Capture the cell that displays the provided text and extract its (x, y) central coordinate. 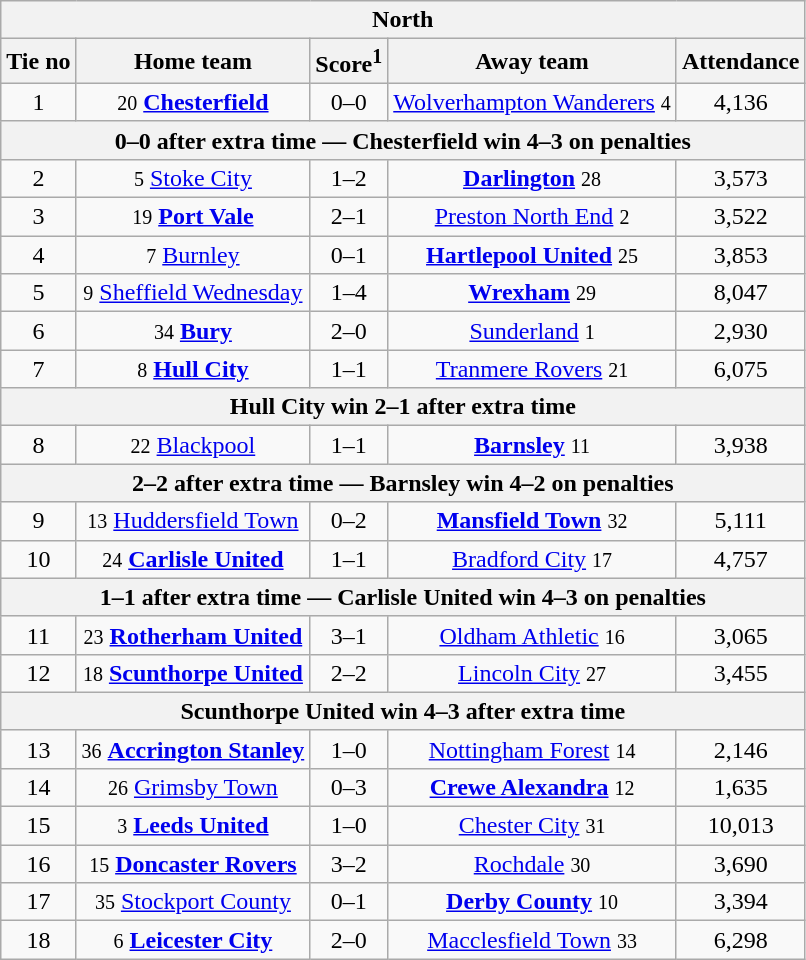
6 Leicester City (193, 940)
8,047 (740, 293)
1,635 (740, 787)
14 (38, 787)
3,065 (740, 635)
6,298 (740, 940)
Hull City win 2–1 after extra time (403, 407)
Crewe Alexandra 12 (532, 787)
22 Blackpool (193, 445)
8 Hull City (193, 369)
Bradford City 17 (532, 559)
Macclesfield Town 33 (532, 940)
Derby County 10 (532, 902)
Wolverhampton Wanderers 4 (532, 102)
Home team (193, 62)
15 (38, 826)
2,930 (740, 331)
17 (38, 902)
8 (38, 445)
5 (38, 293)
Rochdale 30 (532, 864)
19 Port Vale (193, 217)
Away team (532, 62)
7 (38, 369)
0–2 (349, 521)
3–2 (349, 864)
18 Scunthorpe United (193, 673)
Chester City 31 (532, 826)
6,075 (740, 369)
4 (38, 255)
4,757 (740, 559)
13 (38, 749)
10 (38, 559)
1–2 (349, 178)
3,690 (740, 864)
4,136 (740, 102)
Score1 (349, 62)
Tranmere Rovers 21 (532, 369)
2–2 after extra time — Barnsley win 4–2 on penalties (403, 483)
16 (38, 864)
3 (38, 217)
9 Sheffield Wednesday (193, 293)
3,573 (740, 178)
Barnsley 11 (532, 445)
5,111 (740, 521)
2,146 (740, 749)
0–0 (349, 102)
36 Accrington Stanley (193, 749)
Mansfield Town 32 (532, 521)
7 Burnley (193, 255)
10,013 (740, 826)
6 (38, 331)
1–4 (349, 293)
Preston North End 2 (532, 217)
3–1 (349, 635)
Tie no (38, 62)
2–2 (349, 673)
3 Leeds United (193, 826)
3,394 (740, 902)
3,455 (740, 673)
1 (38, 102)
Scunthorpe United win 4–3 after extra time (403, 711)
9 (38, 521)
Darlington 28 (532, 178)
Hartlepool United 25 (532, 255)
15 Doncaster Rovers (193, 864)
11 (38, 635)
0–3 (349, 787)
35 Stockport County (193, 902)
12 (38, 673)
North (403, 20)
0–0 after extra time — Chesterfield win 4–3 on penalties (403, 140)
Wrexham 29 (532, 293)
Sunderland 1 (532, 331)
Oldham Athletic 16 (532, 635)
20 Chesterfield (193, 102)
24 Carlisle United (193, 559)
3,522 (740, 217)
3,938 (740, 445)
Lincoln City 27 (532, 673)
3,853 (740, 255)
1–1 after extra time — Carlisle United win 4–3 on penalties (403, 597)
26 Grimsby Town (193, 787)
18 (38, 940)
5 Stoke City (193, 178)
Attendance (740, 62)
2 (38, 178)
23 Rotherham United (193, 635)
13 Huddersfield Town (193, 521)
2–1 (349, 217)
Nottingham Forest 14 (532, 749)
34 Bury (193, 331)
